Capture the cell that displays the provided text and extract its [x, y] central coordinate. 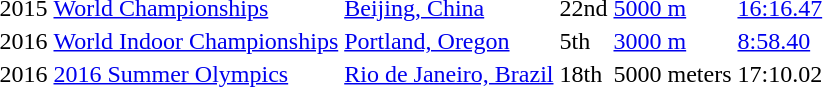
3000 m [672, 41]
Portland, Oregon [449, 41]
5th [584, 41]
World Indoor Championships [196, 41]
